Detect which cell encompasses the target text, then output its (X, Y) center coordinate. 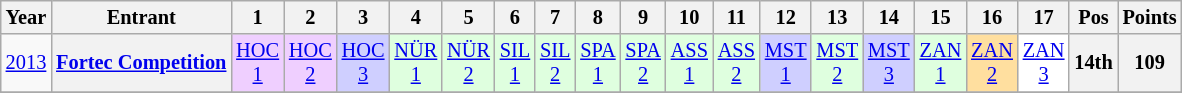
SPA1 (598, 63)
HOC2 (310, 63)
SIL2 (555, 63)
ASS2 (736, 63)
1 (258, 17)
2 (310, 17)
12 (786, 17)
14th (1093, 63)
ZAN1 (941, 63)
SPA2 (644, 63)
10 (690, 17)
Points (1150, 17)
MST1 (786, 63)
HOC3 (364, 63)
MST3 (889, 63)
2013 (26, 63)
ZAN3 (1044, 63)
11 (736, 17)
HOC1 (258, 63)
SIL1 (515, 63)
Year (26, 17)
4 (416, 17)
109 (1150, 63)
ZAN2 (992, 63)
14 (889, 17)
16 (992, 17)
Pos (1093, 17)
8 (598, 17)
NÜR2 (468, 63)
Entrant (141, 17)
ASS1 (690, 63)
17 (1044, 17)
9 (644, 17)
15 (941, 17)
5 (468, 17)
6 (515, 17)
Fortec Competition (141, 63)
13 (837, 17)
7 (555, 17)
MST2 (837, 63)
3 (364, 17)
NÜR1 (416, 63)
